Capture the cell that displays the provided text and extract its (x, y) central coordinate. 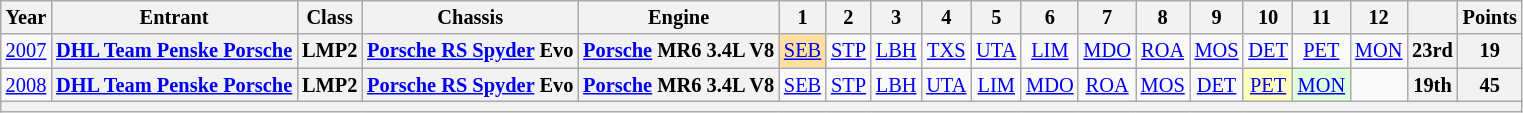
3 (896, 17)
12 (1378, 17)
19 (1490, 51)
2007 (26, 51)
10 (1268, 17)
2 (848, 17)
45 (1490, 85)
11 (1322, 17)
19th (1432, 85)
9 (1217, 17)
TXS (946, 51)
Chassis (470, 17)
7 (1106, 17)
6 (1050, 17)
5 (996, 17)
Year (26, 17)
2008 (26, 85)
4 (946, 17)
8 (1163, 17)
Class (330, 17)
1 (802, 17)
Points (1490, 17)
Engine (678, 17)
23rd (1432, 51)
Entrant (174, 17)
